For the text-containing cell, return its midpoint in [x, y] coordinate format. 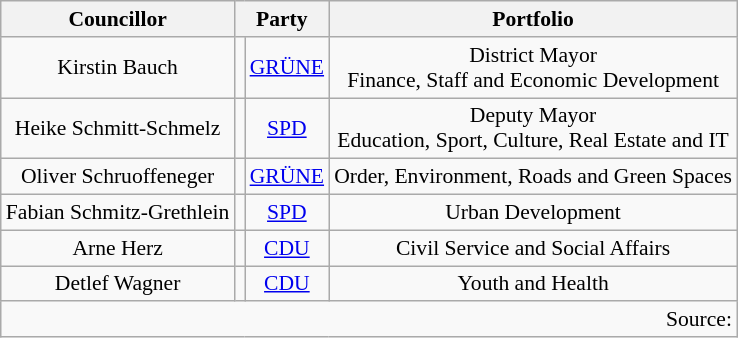
Deputy MayorEducation, Sport, Culture, Real Estate and IT [533, 128]
Fabian Schmitz-Grethlein [118, 213]
Arne Herz [118, 248]
Oliver Schruoffeneger [118, 177]
Detlef Wagner [118, 284]
Kirstin Bauch [118, 68]
Urban Development [533, 213]
Heike Schmitt-Schmelz [118, 128]
Civil Service and Social Affairs [533, 248]
Order, Environment, Roads and Green Spaces [533, 177]
Portfolio [533, 19]
District MayorFinance, Staff and Economic Development [533, 68]
Party [282, 19]
Councillor [118, 19]
Source: [369, 320]
Youth and Health [533, 284]
